Provide the (x, y) coordinate of the cell's center where the given text is located.  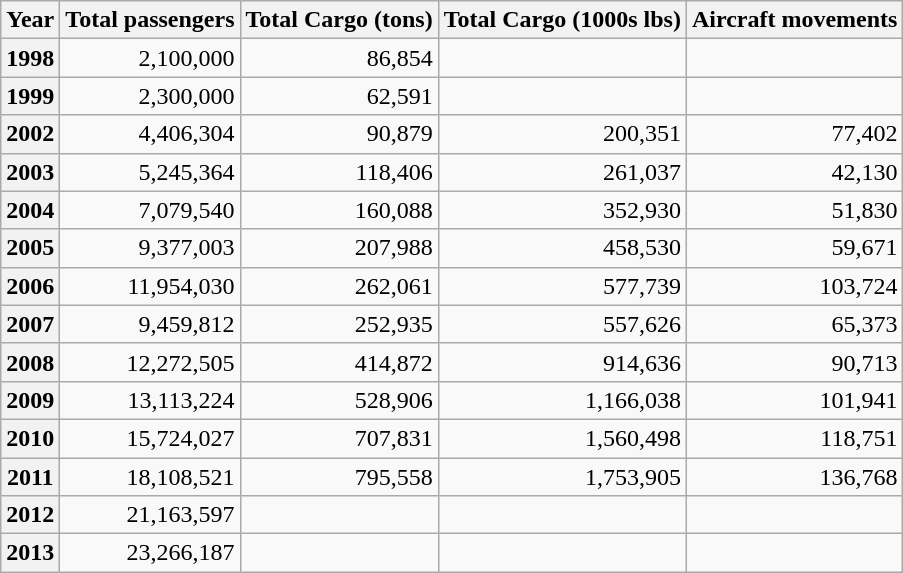
528,906 (339, 400)
414,872 (339, 362)
1,560,498 (562, 438)
23,266,187 (150, 553)
2,100,000 (150, 58)
Aircraft movements (794, 20)
2010 (30, 438)
1999 (30, 96)
160,088 (339, 210)
707,831 (339, 438)
1998 (30, 58)
18,108,521 (150, 477)
Total Cargo (1000s lbs) (562, 20)
2,300,000 (150, 96)
252,935 (339, 324)
59,671 (794, 248)
Total Cargo (tons) (339, 20)
458,530 (562, 248)
2005 (30, 248)
1,753,905 (562, 477)
207,988 (339, 248)
5,245,364 (150, 172)
90,713 (794, 362)
914,636 (562, 362)
118,406 (339, 172)
577,739 (562, 286)
557,626 (562, 324)
Year (30, 20)
2006 (30, 286)
42,130 (794, 172)
12,272,505 (150, 362)
15,724,027 (150, 438)
103,724 (794, 286)
90,879 (339, 134)
1,166,038 (562, 400)
7,079,540 (150, 210)
11,954,030 (150, 286)
200,351 (562, 134)
2003 (30, 172)
2012 (30, 515)
21,163,597 (150, 515)
51,830 (794, 210)
65,373 (794, 324)
2004 (30, 210)
136,768 (794, 477)
86,854 (339, 58)
13,113,224 (150, 400)
2011 (30, 477)
2007 (30, 324)
2009 (30, 400)
4,406,304 (150, 134)
Total passengers (150, 20)
101,941 (794, 400)
262,061 (339, 286)
2008 (30, 362)
77,402 (794, 134)
261,037 (562, 172)
352,930 (562, 210)
118,751 (794, 438)
9,459,812 (150, 324)
2002 (30, 134)
795,558 (339, 477)
9,377,003 (150, 248)
2013 (30, 553)
62,591 (339, 96)
